Search for the cell housing the specified text and yield its (x, y) center coordinate. 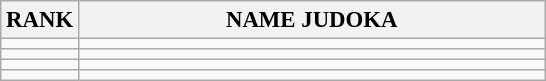
NAME JUDOKA (312, 20)
RANK (40, 20)
